Return [x, y] of the center of cell containing provided text 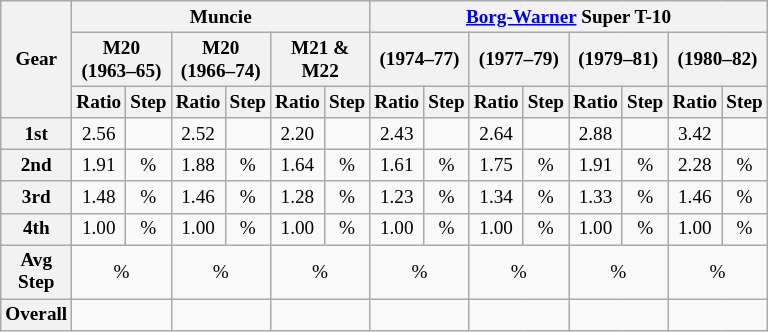
1.64 [297, 166]
2.20 [297, 134]
Avg Step [36, 272]
1.34 [496, 197]
1.28 [297, 197]
1.61 [397, 166]
M20(1963–65) [122, 59]
1.23 [397, 197]
M20(1966–74) [220, 59]
2.64 [496, 134]
1st [36, 134]
Muncie [221, 17]
2.56 [99, 134]
(1977–79) [518, 59]
2.88 [595, 134]
1.48 [99, 197]
M21 & M22 [320, 59]
(1980–82) [718, 59]
(1974–77) [420, 59]
Overall [36, 315]
Gear [36, 60]
1.75 [496, 166]
2.43 [397, 134]
3rd [36, 197]
3.42 [695, 134]
Borg-Warner Super T-10 [568, 17]
2nd [36, 166]
1.33 [595, 197]
4th [36, 229]
2.52 [198, 134]
1.88 [198, 166]
(1979–81) [618, 59]
2.28 [695, 166]
